Detect which cell encompasses the target text, then output its (x, y) center coordinate. 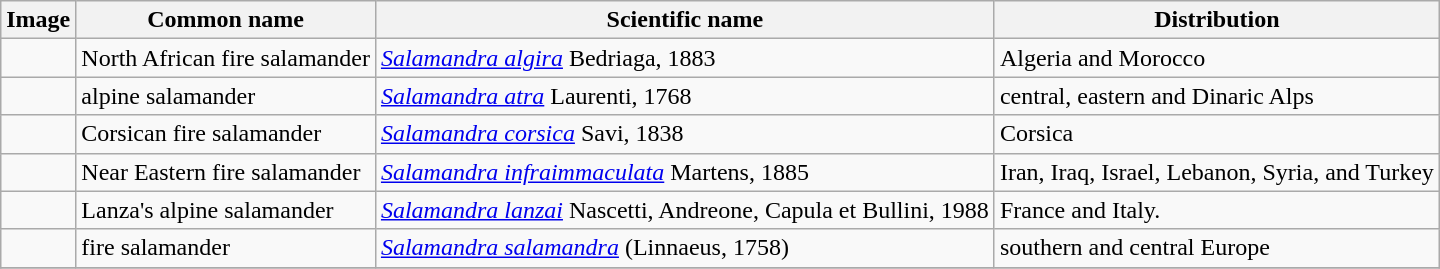
Scientific name (684, 20)
Iran, Iraq, Israel, Lebanon, Syria, and Turkey (1216, 172)
Salamandra algira Bedriaga, 1883 (684, 58)
Salamandra salamandra (Linnaeus, 1758) (684, 248)
central, eastern and Dinaric Alps (1216, 96)
Lanza's alpine salamander (226, 210)
fire salamander (226, 248)
Near Eastern fire salamander (226, 172)
Distribution (1216, 20)
Salamandra atra Laurenti, 1768 (684, 96)
Salamandra lanzai Nascetti, Andreone, Capula et Bullini, 1988 (684, 210)
North African fire salamander (226, 58)
Algeria and Morocco (1216, 58)
Common name (226, 20)
Corsica (1216, 134)
Image (38, 20)
France and Italy. (1216, 210)
alpine salamander (226, 96)
Salamandra infraimmaculata Martens, 1885 (684, 172)
Salamandra corsica Savi, 1838 (684, 134)
Corsican fire salamander (226, 134)
southern and central Europe (1216, 248)
